For the text-containing cell, return its midpoint in [x, y] coordinate format. 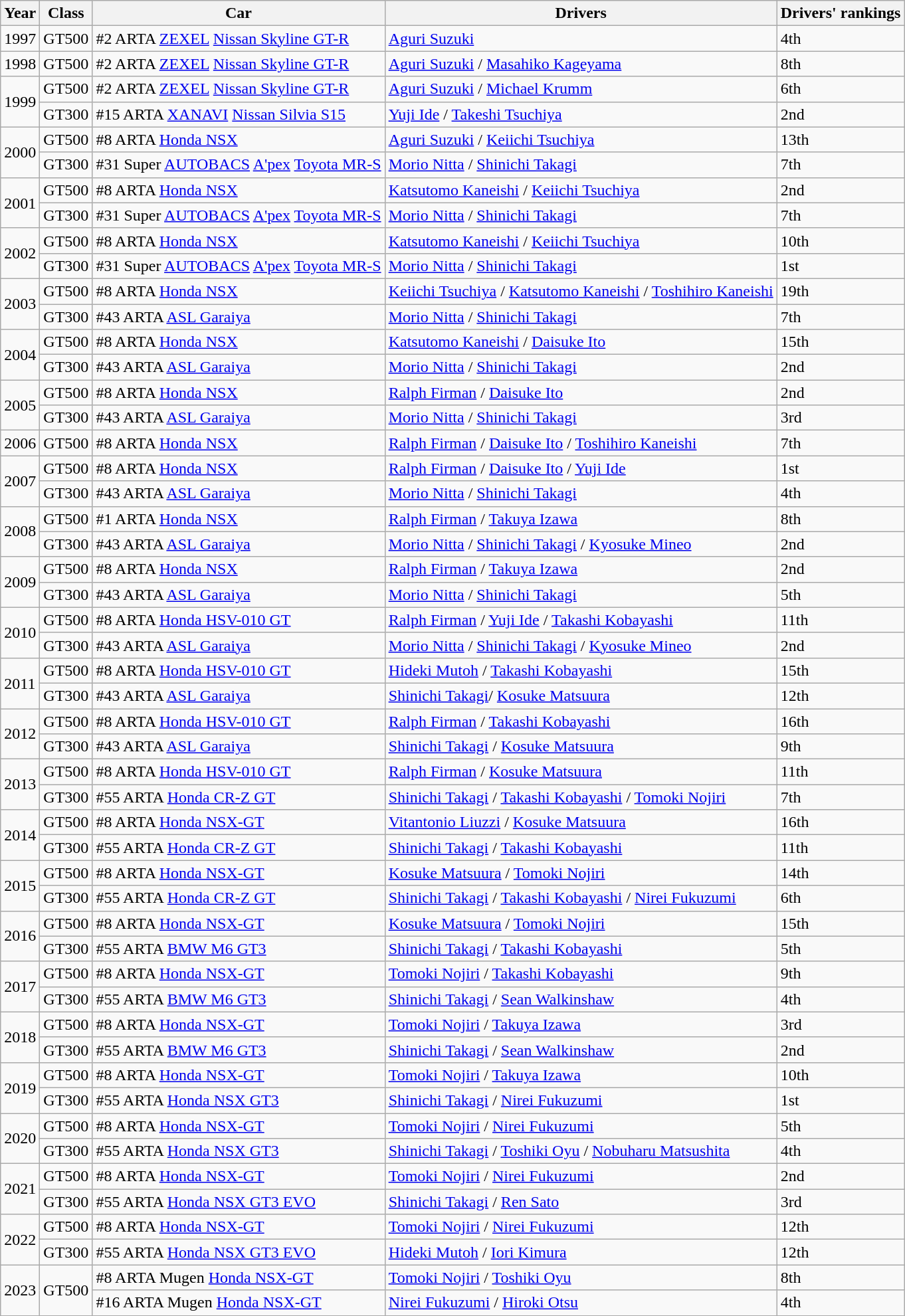
1998 [20, 64]
1997 [20, 39]
2018 [20, 1037]
Shinichi Takagi / Toshiki Oyu / Nobuharu Matsushita [581, 1151]
Yuji Ide / Takeshi Tsuchiya [581, 114]
2022 [20, 1240]
Car [239, 13]
2000 [20, 152]
2001 [20, 203]
2016 [20, 936]
Aguri Suzuki [581, 39]
2005 [20, 405]
Ralph Firman / Daisuke Ito [581, 393]
2011 [20, 683]
Aguri Suzuki / Keiichi Tsuchiya [581, 140]
2008 [20, 531]
Ralph Firman / Kosuke Matsuura [581, 772]
Year [20, 13]
Hideki Mutoh / Takashi Kobayashi [581, 670]
19th [841, 291]
Aguri Suzuki / Michael Krumm [581, 89]
Ralph Firman / Yuji Ide / Takashi Kobayashi [581, 620]
Vitantonio Liuzzi / Kosuke Matsuura [581, 822]
Shinichi Takagi / Takashi Kobayashi / Tomoki Nojiri [581, 797]
Shinichi Takagi/ Kosuke Matsuura [581, 696]
Ralph Firman / Daisuke Ito / Yuji Ide [581, 468]
Shinichi Takagi / Kosuke Matsuura [581, 747]
Katsutomo Kaneishi / Daisuke Ito [581, 342]
#16 ARTA Mugen Honda NSX-GT [239, 1303]
Tomoki Nojiri / Toshiki Oyu [581, 1277]
#15 ARTA XANAVI Nissan Silvia S15 [239, 114]
Ralph Firman / Daisuke Ito / Toshihiro Kaneishi [581, 443]
2019 [20, 1087]
2003 [20, 304]
2017 [20, 987]
2015 [20, 886]
Shinichi Takagi / Takashi Kobayashi / Nirei Fukuzumi [581, 898]
2006 [20, 443]
2004 [20, 355]
Shinichi Takagi / Nirei Fukuzumi [581, 1100]
Aguri Suzuki / Masahiko Kageyama [581, 64]
2012 [20, 733]
Drivers [581, 13]
2014 [20, 835]
#8 ARTA Mugen Honda NSX-GT [239, 1277]
2020 [20, 1139]
14th [841, 873]
2009 [20, 582]
Ralph Firman / Takashi Kobayashi [581, 721]
2002 [20, 253]
2013 [20, 785]
Keiichi Tsuchiya / Katsutomo Kaneishi / Toshihiro Kaneishi [581, 291]
Tomoki Nojiri / Takashi Kobayashi [581, 974]
2023 [20, 1290]
13th [841, 140]
1999 [20, 102]
#1 ARTA Honda NSX [239, 519]
Nirei Fukuzumi / Hiroki Otsu [581, 1303]
2010 [20, 632]
2007 [20, 481]
Shinichi Takagi / Ren Sato [581, 1202]
2021 [20, 1189]
Class [66, 13]
Hideki Mutoh / Iori Kimura [581, 1252]
Drivers' rankings [841, 13]
